Locate the cell with the specified text and output its [X, Y] center coordinate. 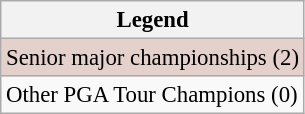
Senior major championships (2) [153, 58]
Legend [153, 20]
Other PGA Tour Champions (0) [153, 95]
